Scan for the cell matching the given text and deliver its [X, Y] coordinate at center. 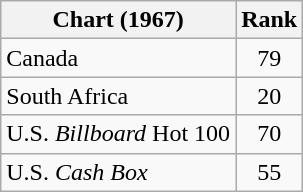
South Africa [118, 96]
79 [270, 58]
Canada [118, 58]
Chart (1967) [118, 20]
U.S. Billboard Hot 100 [118, 134]
55 [270, 172]
70 [270, 134]
20 [270, 96]
Rank [270, 20]
U.S. Cash Box [118, 172]
